Search for the cell housing the specified text and yield its (X, Y) center coordinate. 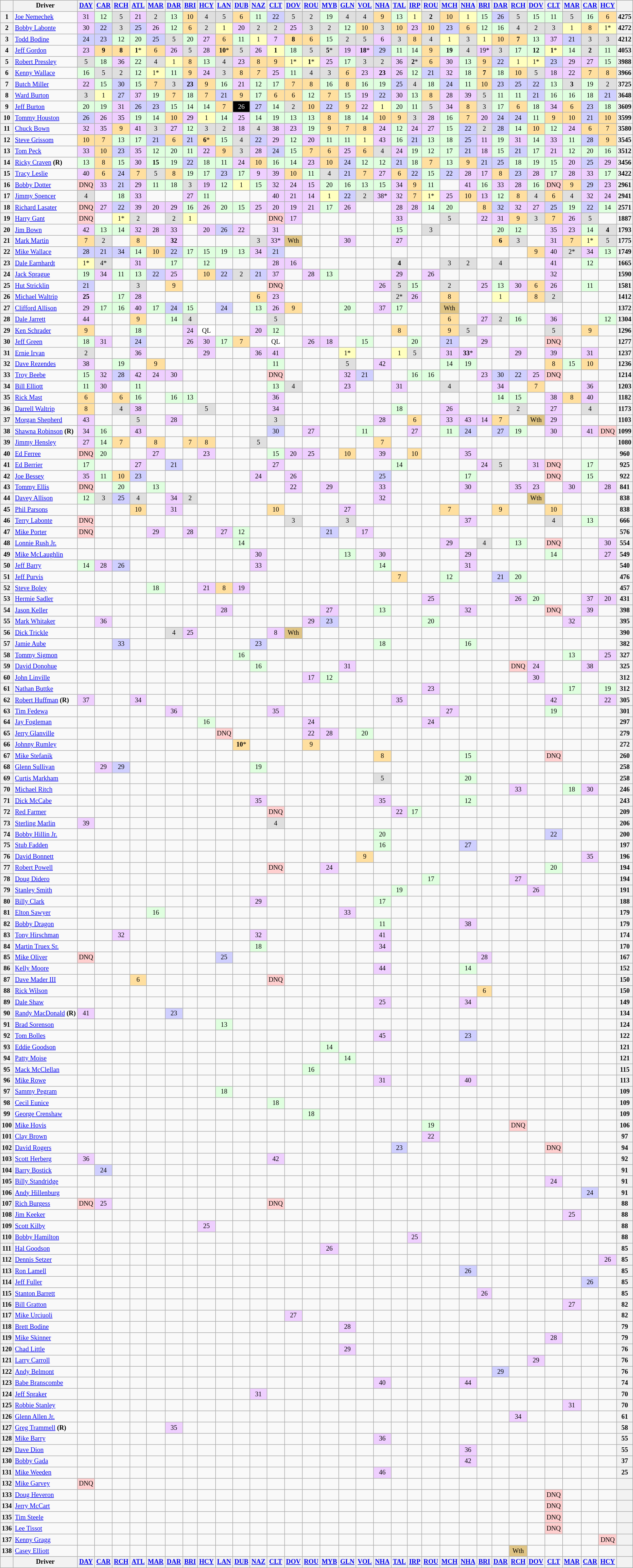
111 (7, 1249)
200 (625, 835)
2571 (625, 208)
127 (7, 1428)
112 (7, 1260)
Rick Mast (45, 398)
1304 (625, 319)
Rick Wilson (45, 991)
Davey Allison (45, 498)
78 (7, 879)
3725 (625, 84)
Jeff Spraker (45, 1394)
549 (625, 555)
Troy Beebe (45, 376)
110 (7, 1237)
63 (7, 711)
4275 (625, 17)
102 (7, 1148)
Darrell Waltrip (45, 409)
152 (625, 969)
1103 (625, 420)
59 (7, 666)
Stub Fadden (45, 845)
188 (625, 902)
71 (7, 801)
196 (625, 857)
108 (7, 1215)
99 (7, 1115)
Sammy Pegram (45, 1092)
Jeff Barry (45, 566)
1749 (625, 252)
Jimmy Hensley (45, 443)
Bobby Dotter (45, 185)
6* (206, 140)
3609 (625, 106)
1080 (625, 443)
100 (7, 1125)
260 (625, 756)
Johnny Rumley (45, 745)
Hal Goodson (45, 1249)
Tracy Leslie (45, 174)
107 (7, 1204)
105 (7, 1182)
Tom Peck (45, 151)
4272 (625, 29)
325 (625, 666)
554 (625, 543)
Lee Tissot (45, 1529)
1296 (625, 331)
126 (7, 1417)
80 (7, 902)
Dave Rezendes (45, 364)
Kenny Wallace (45, 73)
Todd Bodine (45, 39)
Harry Gant (45, 218)
72 (7, 812)
Joe Nemechek (45, 17)
Eddie Goodson (45, 1047)
119 (7, 1338)
Jeff Fuller (45, 1282)
1775 (625, 241)
129 (7, 1450)
75 (7, 845)
87 (7, 980)
398 (625, 610)
Ward Burton (45, 96)
Martin Truex Sr. (45, 946)
118 (7, 1327)
174 (625, 935)
56 (7, 633)
Dennis Setzer (45, 1260)
John Linville (45, 678)
Jeff Burton (45, 106)
Kenny Gragg (45, 1539)
Jeff Purvis (45, 577)
Robbie Stanley (45, 1405)
Mack McClellan (45, 1070)
Stanton Barrett (45, 1293)
Cecil Eunice (45, 1103)
Bobby Hamilton (45, 1237)
Butch Miller (45, 84)
Barry Bostick (45, 1170)
116 (7, 1305)
64 (7, 723)
Mike McLaughlin (45, 555)
Dale Shaw (45, 1002)
1214 (625, 376)
128 (7, 1439)
Doug Heveron (45, 1495)
Billy Standridge (45, 1182)
53 (7, 599)
Larry Carroll (45, 1361)
Joe Bessey (45, 476)
65 (7, 733)
38* (382, 196)
Tommy Sigmon (45, 655)
77 (7, 868)
Mike Wallace (45, 252)
1236 (625, 364)
Phil Parsons (45, 510)
1887 (625, 218)
3599 (625, 118)
81 (7, 913)
3988 (625, 62)
Tom Bolles (45, 1036)
132 (7, 1484)
George Crenshaw (45, 1115)
Mike Stefanik (45, 756)
Robert Pressley (45, 62)
Brett Bodine (45, 1327)
2941 (625, 196)
Lonnie Rush Jr. (45, 543)
Chuck Bown (45, 129)
Bobby Gada (45, 1462)
305 (625, 700)
Michael Waltrip (45, 297)
1277 (625, 342)
Morgan Shepherd (45, 420)
Andy Belmont (45, 1372)
272 (625, 745)
Mike Rowe (45, 1081)
246 (625, 790)
Jerry Glanville (45, 733)
51 (7, 577)
83 (7, 935)
Clay Brown (45, 1137)
90 (7, 1013)
191 (625, 890)
Ed Ferree (45, 453)
3512 (625, 151)
Steve Boley (45, 588)
Richard Lasater (45, 208)
60 (7, 678)
Jeff Green (45, 342)
Tommy Houston (45, 118)
117 (7, 1316)
Tony Hirschman (45, 935)
327 (625, 655)
95 (7, 1070)
Mike Porter (45, 532)
Mike Urciuoli (45, 1316)
Shawna Robinson (R) (45, 431)
Dale Earnhardt (45, 263)
3648 (625, 96)
Ken Schrader (45, 331)
Bobby Labonte (45, 29)
Mike Oliver (45, 958)
3545 (625, 140)
922 (625, 476)
Randy MacDonald (R) (45, 1013)
Mike Hovis (45, 1125)
66 (7, 745)
1237 (625, 353)
Chad Little (45, 1350)
136 (7, 1529)
131 (7, 1472)
841 (625, 488)
18* (365, 51)
73 (7, 823)
123 (7, 1383)
206 (625, 823)
120 (7, 1350)
Stanley Smith (45, 890)
Ed Berrier (45, 465)
Curtis Markham (45, 778)
1182 (625, 398)
Jamie Aube (45, 644)
Jason Keller (45, 610)
101 (7, 1137)
Casey Elliott (45, 1551)
666 (625, 521)
49 (7, 555)
54 (7, 610)
Hut Stricklin (45, 286)
Robert Powell (45, 868)
125 (7, 1405)
104 (7, 1170)
3422 (625, 174)
Jack Sprague (45, 275)
Rich Burgess (45, 1204)
Terry Labonte (45, 521)
167 (625, 958)
68 (7, 768)
Mark Whitaker (45, 622)
476 (625, 577)
279 (625, 733)
138 (7, 1551)
3966 (625, 73)
86 (7, 969)
48 (7, 543)
130 (7, 1462)
103 (7, 1159)
Patty Moise (45, 1058)
Scott Kilby (45, 1226)
1581 (625, 286)
19* (484, 51)
297 (625, 723)
62 (7, 700)
David Rogers (45, 1148)
243 (625, 801)
Jerry McCart (45, 1506)
1665 (625, 263)
67 (7, 756)
Tim Fedewa (45, 711)
Ricky Craven (R) (45, 163)
209 (625, 812)
Kelly Moore (45, 969)
Elton Sawyer (45, 913)
Steve Grissom (45, 140)
Bobby Hillin Jr. (45, 835)
Greg Trammell (R) (45, 1428)
395 (625, 622)
4053 (625, 51)
Tim Steele (45, 1517)
114 (7, 1282)
Red Farmer (45, 812)
925 (625, 465)
Jim Keeker (45, 1215)
Dave Dion (45, 1450)
1412 (625, 297)
Mike Skinner (45, 1338)
1372 (625, 308)
Jim Bown (45, 230)
98 (7, 1103)
Mike Barry (45, 1439)
1203 (625, 386)
Scott Herberg (45, 1159)
57 (7, 644)
Tommy Ellis (45, 488)
2961 (625, 185)
Bill Elliott (45, 386)
5* (329, 51)
50 (7, 566)
Doug Didero (45, 879)
197 (625, 845)
Hermie Sadler (45, 599)
4* (104, 263)
133 (7, 1495)
Billy Clark (45, 902)
Dale Jarrett (45, 319)
Michael Ritch (45, 790)
96 (7, 1081)
137 (7, 1539)
4212 (625, 39)
382 (625, 644)
Babe Branscombe (45, 1383)
Ernie Irvan (45, 353)
3456 (625, 163)
Robert Huffman (R) (45, 700)
Dick McCabe (45, 801)
390 (625, 633)
Glenn Allen Jr. (45, 1417)
1173 (625, 409)
576 (625, 532)
3580 (625, 129)
Mark Martin (45, 241)
Sterling Marlin (45, 823)
Nathan Buttke (45, 689)
1590 (625, 275)
960 (625, 453)
170 (625, 946)
1099 (625, 431)
Jay Fogleman (45, 723)
Bobby Dragon (45, 924)
52 (7, 588)
431 (625, 599)
David Donohue (45, 666)
David Bonnett (45, 857)
Dave Mader III (45, 980)
1793 (625, 230)
Bill Gratton (45, 1305)
Dick Trickle (45, 633)
540 (625, 566)
Jeff Gordon (45, 51)
69 (7, 778)
Glenn Sullivan (45, 768)
Clifford Allison (45, 308)
Mike Garvey (45, 1484)
93 (7, 1047)
Andy Hillenburg (45, 1192)
47 (7, 532)
Jimmy Spencer (45, 196)
Ron Lamell (45, 1271)
149 (625, 1002)
301 (625, 711)
457 (625, 588)
Mike Weeden (45, 1472)
84 (7, 946)
89 (7, 1002)
Brad Sorenson (45, 1025)
135 (7, 1517)
